Scan for the cell matching the given text and deliver its [X, Y] coordinate at center. 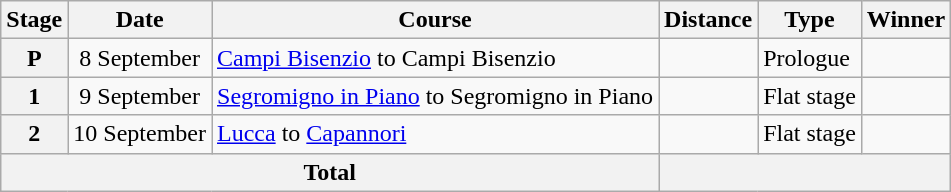
Course [436, 20]
Stage [34, 20]
Total [330, 172]
Winner [906, 20]
Campi Bisenzio to Campi Bisenzio [436, 58]
Date [140, 20]
8 September [140, 58]
9 September [140, 96]
Type [810, 20]
Lucca to Capannori [436, 134]
Segromigno in Piano to Segromigno in Piano [436, 96]
Prologue [810, 58]
1 [34, 96]
P [34, 58]
Distance [708, 20]
10 September [140, 134]
2 [34, 134]
